Return (x, y) of the center of cell containing provided text 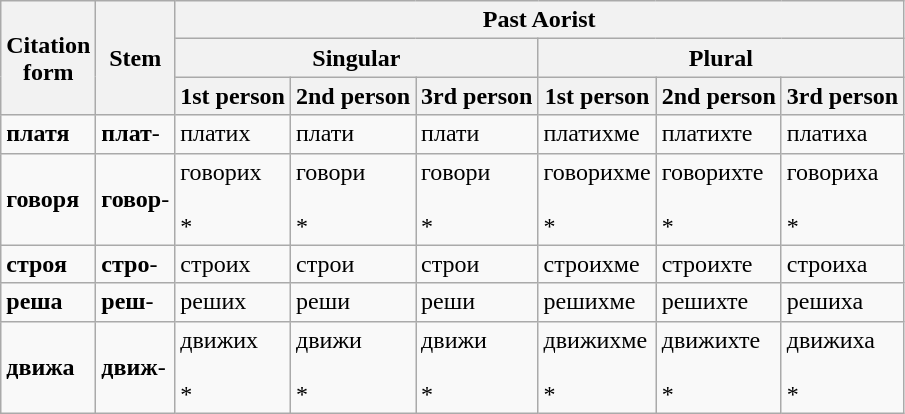
платихме (597, 134)
платихте (718, 134)
Past Aorist (540, 20)
Stem (136, 58)
говорих * (233, 199)
движихме * (597, 367)
говориха * (842, 199)
движихте * (718, 367)
говор- (136, 199)
строя (48, 264)
строихте (718, 264)
решихте (718, 302)
строихме (597, 264)
решихме (597, 302)
строих (233, 264)
движа (48, 367)
плат- (136, 134)
движиха * (842, 367)
говоря (48, 199)
платих (233, 134)
говорихте * (718, 199)
Citationform (48, 58)
движих * (233, 367)
решиха (842, 302)
стро- (136, 264)
платиха (842, 134)
Plural (721, 58)
строиха (842, 264)
движ- (136, 367)
платя (48, 134)
говорихме * (597, 199)
реша (48, 302)
реш- (136, 302)
реших (233, 302)
Singular (356, 58)
